Scan for the cell matching the given text and deliver its [X, Y] coordinate at center. 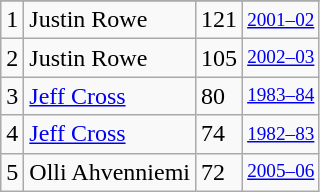
1983–84 [281, 96]
2002–03 [281, 58]
4 [12, 134]
74 [220, 134]
1982–83 [281, 134]
2005–06 [281, 172]
105 [220, 58]
72 [220, 172]
2001–02 [281, 20]
3 [12, 96]
121 [220, 20]
1 [12, 20]
2 [12, 58]
Olli Ahvenniemi [110, 172]
80 [220, 96]
5 [12, 172]
